Extract the [x, y] coordinate from the center of the cell holding the provided text.  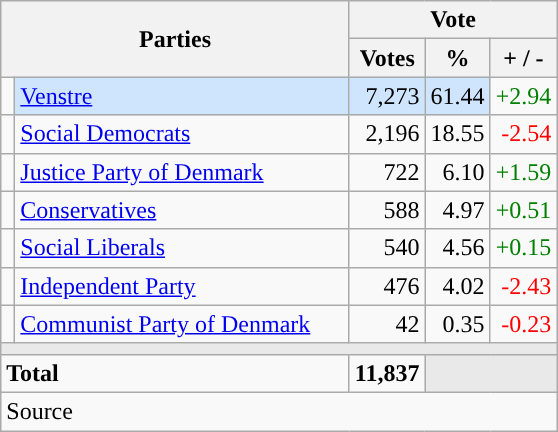
Communist Party of Denmark [182, 324]
-2.54 [524, 134]
+1.59 [524, 172]
Total [176, 373]
0.35 [458, 324]
Source [279, 411]
Conservatives [182, 210]
Social Democrats [182, 134]
-0.23 [524, 324]
11,837 [387, 373]
7,273 [387, 96]
Independent Party [182, 286]
4.02 [458, 286]
6.10 [458, 172]
+ / - [524, 58]
+0.51 [524, 210]
42 [387, 324]
+2.94 [524, 96]
588 [387, 210]
Venstre [182, 96]
540 [387, 248]
61.44 [458, 96]
Social Liberals [182, 248]
4.97 [458, 210]
476 [387, 286]
% [458, 58]
2,196 [387, 134]
Vote [452, 20]
18.55 [458, 134]
+0.15 [524, 248]
4.56 [458, 248]
-2.43 [524, 286]
722 [387, 172]
Justice Party of Denmark [182, 172]
Votes [387, 58]
Parties [176, 39]
